Extract the (x, y) coordinate from the center of the cell holding the provided text.  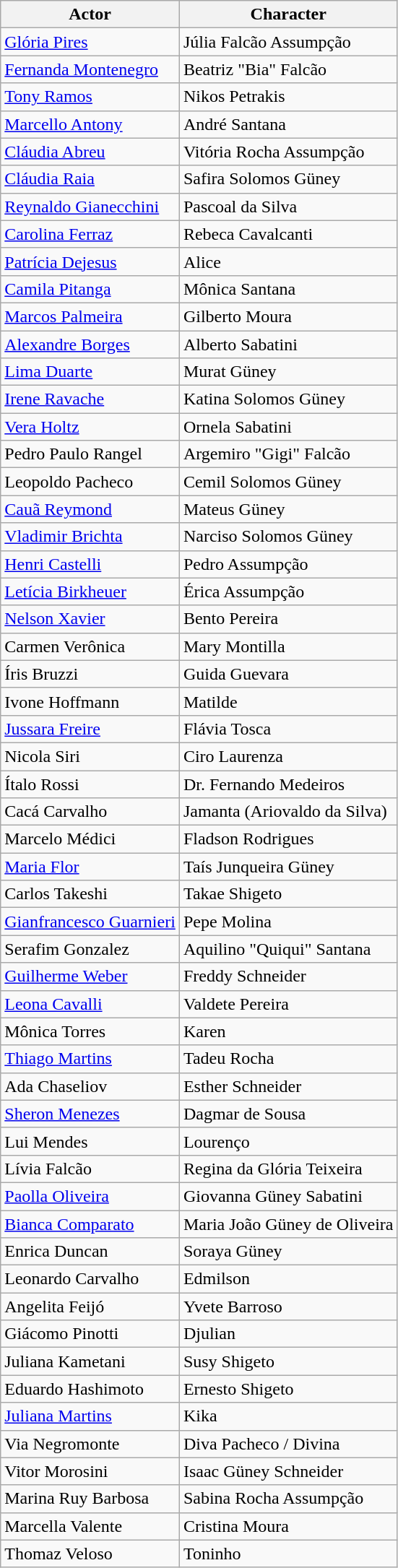
Nikos Petrakis (288, 97)
Actor (90, 14)
Giácomo Pinotti (90, 1334)
Isaac Güney Schneider (288, 1471)
Angelita Feijó (90, 1307)
Giovanna Güney Sabatini (288, 1196)
Alexandre Borges (90, 345)
Character (288, 14)
Reynaldo Gianecchini (90, 207)
Safira Solomos Güney (288, 179)
Guida Guevara (288, 674)
Dr. Fernando Medeiros (288, 784)
Esther Schneider (288, 1086)
Ciro Laurenza (288, 756)
Narciso Solomos Güney (288, 537)
Pascoal da Silva (288, 207)
Carmen Verônica (90, 646)
Tony Ramos (90, 97)
Takae Shigeto (288, 894)
André Santana (288, 124)
Regina da Glória Teixeira (288, 1169)
Marina Ruy Barbosa (90, 1499)
Mary Montilla (288, 646)
Mateus Güney (288, 509)
Ada Chaseliov (90, 1086)
Bento Pereira (288, 619)
Vitor Morosini (90, 1471)
Jussara Freire (90, 729)
Marcello Antony (90, 124)
Érica Assumpção (288, 592)
Soraya Güney (288, 1252)
Lima Duarte (90, 372)
Cacá Carvalho (90, 812)
Argemiro "Gigi" Falcão (288, 454)
Carlos Takeshi (90, 894)
Taís Junqueira Güney (288, 867)
Katina Solomos Güney (288, 399)
Júlia Falcão Assumpção (288, 42)
Karen (288, 1031)
Pepe Molina (288, 922)
Via Negromonte (90, 1444)
Vitória Rocha Assumpção (288, 152)
Camila Pitanga (90, 289)
Íris Bruzzi (90, 674)
Maria João Güney de Oliveira (288, 1224)
Paolla Oliveira (90, 1196)
Ornela Sabatini (288, 427)
Fladson Rodrigues (288, 839)
Susy Shigeto (288, 1361)
Maria Flor (90, 867)
Eduardo Hashimoto (90, 1389)
Ítalo Rossi (90, 784)
Irene Ravache (90, 399)
Marcella Valente (90, 1526)
Cristina Moura (288, 1526)
Juliana Kametani (90, 1361)
Dagmar de Sousa (288, 1114)
Kika (288, 1416)
Ernesto Shigeto (288, 1389)
Patrícia Dejesus (90, 261)
Nicola Siri (90, 756)
Toninho (288, 1554)
Diva Pacheco / Divina (288, 1444)
Yvete Barroso (288, 1307)
Lourenço (288, 1141)
Rebeca Cavalcanti (288, 234)
Lívia Falcão (90, 1169)
Freddy Schneider (288, 976)
Vladimir Brichta (90, 537)
Flávia Tosca (288, 729)
Letícia Birkheuer (90, 592)
Gianfrancesco Guarnieri (90, 922)
Cláudia Abreu (90, 152)
Mônica Torres (90, 1031)
Vera Holtz (90, 427)
Aquilino "Quiqui" Santana (288, 949)
Cláudia Raia (90, 179)
Henri Castelli (90, 564)
Valdete Pereira (288, 1004)
Edmilson (288, 1279)
Marcelo Médici (90, 839)
Alice (288, 261)
Pedro Paulo Rangel (90, 454)
Tadeu Rocha (288, 1059)
Cemil Solomos Güney (288, 482)
Guilherme Weber (90, 976)
Djulian (288, 1334)
Leonardo Carvalho (90, 1279)
Lui Mendes (90, 1141)
Bianca Comparato (90, 1224)
Juliana Martins (90, 1416)
Glória Pires (90, 42)
Murat Güney (288, 372)
Nelson Xavier (90, 619)
Marcos Palmeira (90, 316)
Leona Cavalli (90, 1004)
Cauã Reymond (90, 509)
Sheron Menezes (90, 1114)
Thomaz Veloso (90, 1554)
Thiago Martins (90, 1059)
Enrica Duncan (90, 1252)
Gilberto Moura (288, 316)
Leopoldo Pacheco (90, 482)
Pedro Assumpção (288, 564)
Matilde (288, 701)
Serafim Gonzalez (90, 949)
Mônica Santana (288, 289)
Alberto Sabatini (288, 345)
Carolina Ferraz (90, 234)
Fernanda Montenegro (90, 69)
Jamanta (Ariovaldo da Silva) (288, 812)
Ivone Hoffmann (90, 701)
Beatriz "Bia" Falcão (288, 69)
Sabina Rocha Assumpção (288, 1499)
